Output the [X, Y] coordinate of the center of the cell containing the given text.  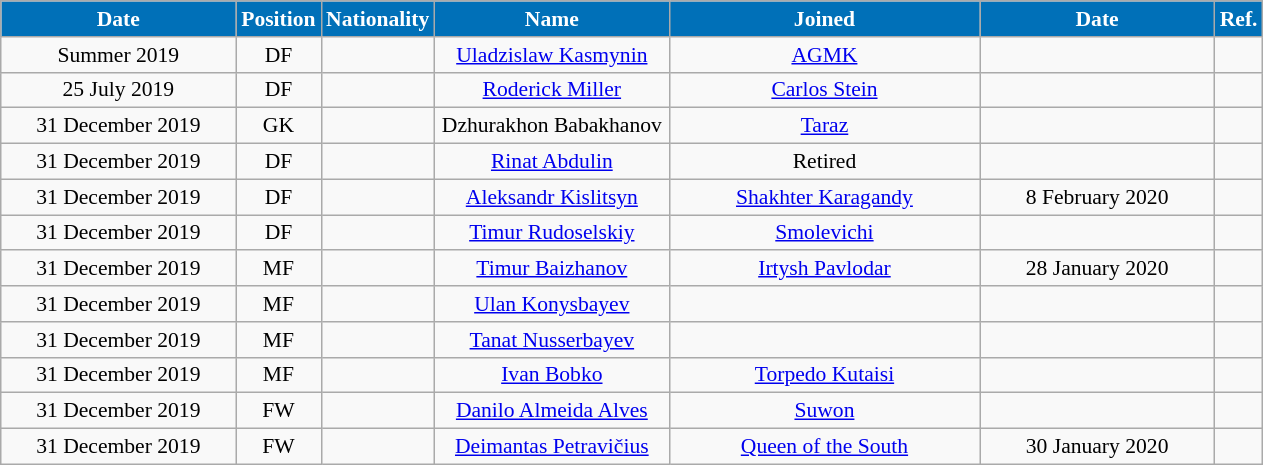
Irtysh Pavlodar [824, 269]
Joined [824, 19]
Name [552, 19]
Torpedo Kutaisi [824, 375]
Queen of the South [824, 447]
Suwon [824, 411]
Taraz [824, 126]
28 January 2020 [1098, 269]
Timur Baizhanov [552, 269]
Smolevichi [824, 233]
Tanat Nusserbayev [552, 340]
Timur Rudoselskiy [552, 233]
Dzhurakhon Babakhanov [552, 126]
Shakhter Karagandy [824, 197]
AGMK [824, 55]
Ref. [1239, 19]
Summer 2019 [118, 55]
Rinat Abdulin [552, 162]
Deimantas Petravičius [552, 447]
GK [278, 126]
Retired [824, 162]
Uladzislaw Kasmynin [552, 55]
25 July 2019 [118, 90]
Aleksandr Kislitsyn [552, 197]
8 February 2020 [1098, 197]
Ivan Bobko [552, 375]
30 January 2020 [1098, 447]
Roderick Miller [552, 90]
Danilo Almeida Alves [552, 411]
Ulan Konysbayev [552, 304]
Carlos Stein [824, 90]
Nationality [378, 19]
Position [278, 19]
